For the text-containing cell, return its midpoint in (X, Y) coordinate format. 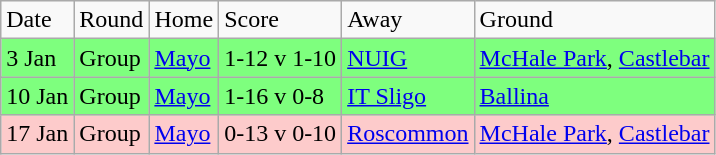
Round (112, 20)
10 Jan (38, 96)
1-12 v 1-10 (280, 58)
Ballina (594, 96)
1-16 v 0-8 (280, 96)
Home (184, 20)
Roscommon (408, 134)
IT Sligo (408, 96)
NUIG (408, 58)
Ground (594, 20)
0-13 v 0-10 (280, 134)
Score (280, 20)
Date (38, 20)
17 Jan (38, 134)
3 Jan (38, 58)
Away (408, 20)
